Extract the [X, Y] coordinate from the center of the cell holding the provided text.  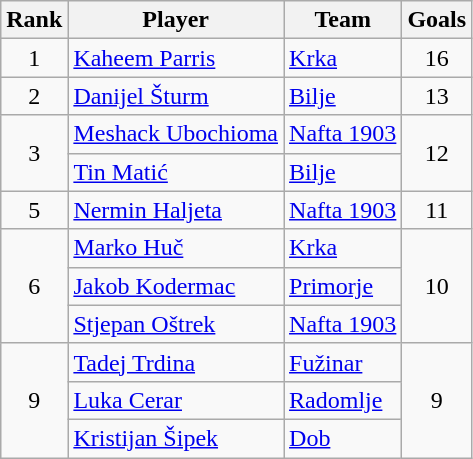
Kristijan Šipek [176, 438]
5 [34, 210]
Kaheem Parris [176, 58]
10 [437, 286]
13 [437, 96]
Danijel Šturm [176, 96]
2 [34, 96]
Tadej Trdina [176, 362]
1 [34, 58]
Jakob Kodermac [176, 286]
Dob [343, 438]
3 [34, 153]
Fužinar [343, 362]
Team [343, 20]
Tin Matić [176, 172]
Player [176, 20]
16 [437, 58]
12 [437, 153]
Rank [34, 20]
Luka Cerar [176, 400]
Goals [437, 20]
Radomlje [343, 400]
Marko Huč [176, 248]
Nermin Haljeta [176, 210]
Stjepan Oštrek [176, 324]
Primorje [343, 286]
6 [34, 286]
Meshack Ubochioma [176, 134]
11 [437, 210]
